Extract the [X, Y] coordinate from the center of the cell holding the provided text.  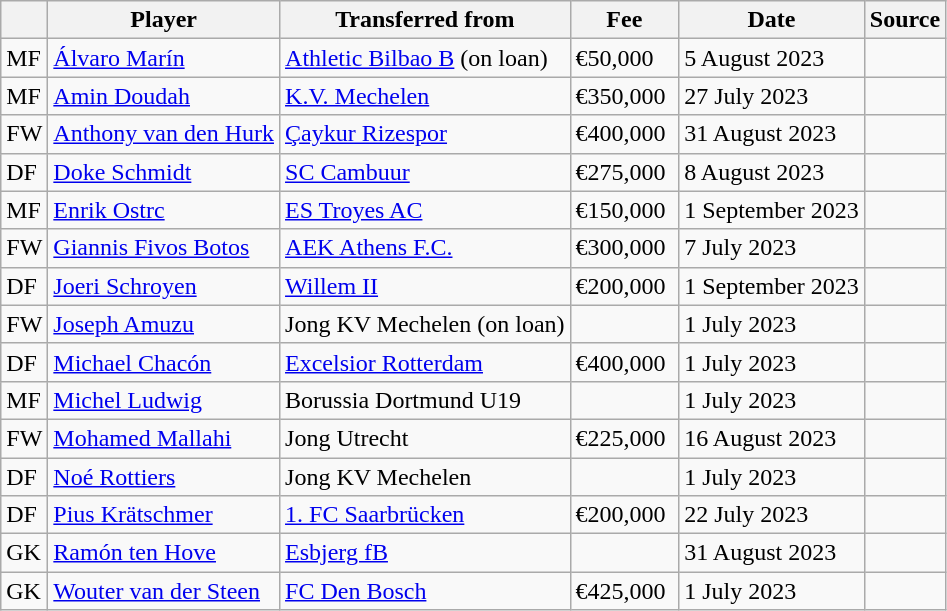
Çaykur Rizespor [426, 134]
SC Cambuur [426, 172]
€425,000 [624, 591]
€275,000 [624, 172]
Joeri Schroyen [164, 286]
K.V. Mechelen [426, 96]
Anthony van den Hurk [164, 134]
€150,000 [624, 210]
Doke Schmidt [164, 172]
22 July 2023 [772, 515]
5 August 2023 [772, 58]
Jong KV Mechelen [426, 477]
16 August 2023 [772, 438]
€350,000 [624, 96]
Michel Ludwig [164, 400]
Athletic Bilbao B (on loan) [426, 58]
Jong KV Mechelen (on loan) [426, 324]
Giannis Fivos Botos [164, 248]
Michael Chacón [164, 362]
27 July 2023 [772, 96]
Pius Krätschmer [164, 515]
Fee [624, 20]
ES Troyes AC [426, 210]
Borussia Dortmund U19 [426, 400]
Álvaro Marín [164, 58]
€300,000 [624, 248]
Mohamed Mallahi [164, 438]
Esbjerg fB [426, 553]
Jong Utrecht [426, 438]
€50,000 [624, 58]
1. FC Saarbrücken [426, 515]
Wouter van der Steen [164, 591]
Ramón ten Hove [164, 553]
Enrik Ostrc [164, 210]
Excelsior Rotterdam [426, 362]
Joseph Amuzu [164, 324]
8 August 2023 [772, 172]
Willem II [426, 286]
Noé Rottiers [164, 477]
Date [772, 20]
Transferred from [426, 20]
FC Den Bosch [426, 591]
Source [904, 20]
AEK Athens F.C. [426, 248]
€225,000 [624, 438]
Amin Doudah [164, 96]
7 July 2023 [772, 248]
Player [164, 20]
